Capture the cell that displays the provided text and extract its (X, Y) central coordinate. 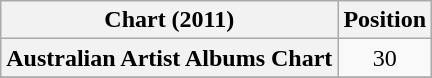
Chart (2011) (170, 20)
Position (385, 20)
Australian Artist Albums Chart (170, 58)
30 (385, 58)
